Detect which cell encompasses the target text, then output its (X, Y) center coordinate. 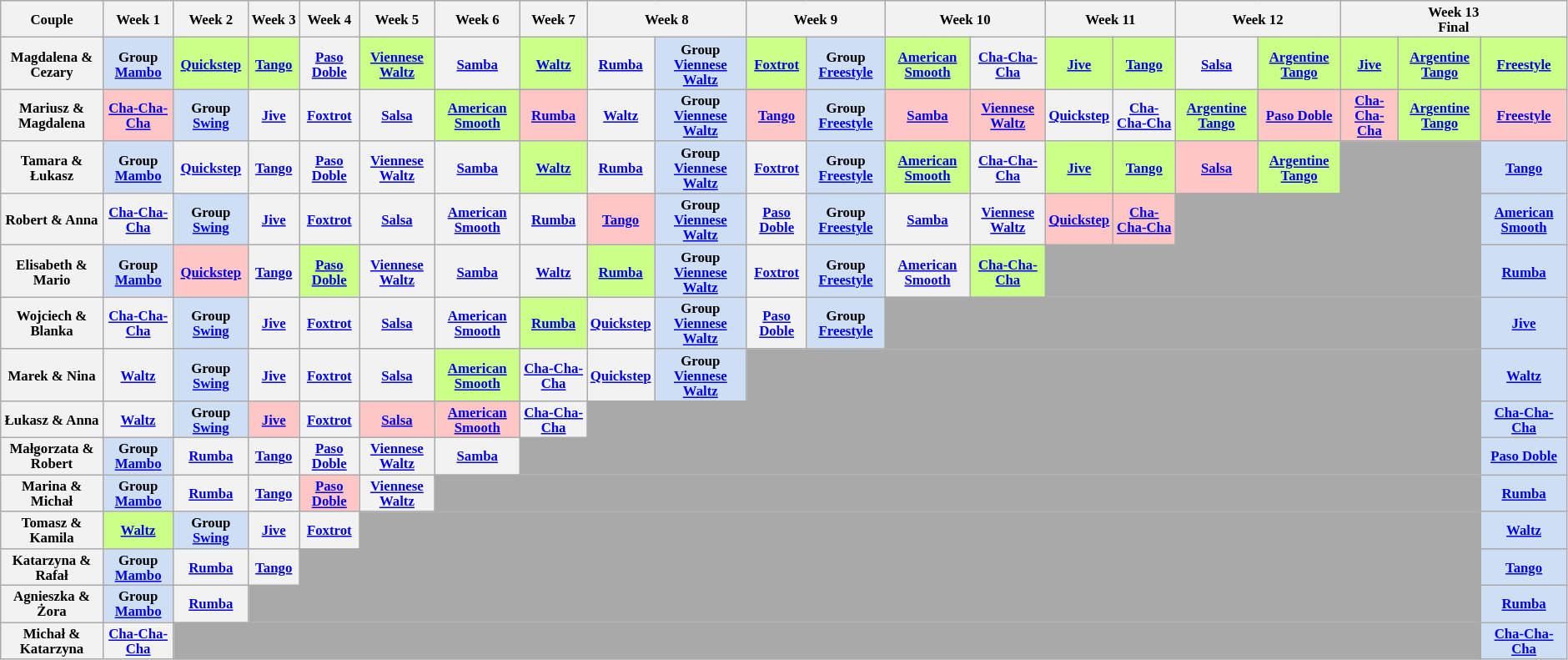
Łukasz & Anna (52, 420)
Marina & Michał (52, 493)
Michał & Katarzyna (52, 641)
Week 2 (211, 19)
Robert & Anna (52, 219)
Magdalena & Cezary (52, 63)
Couple (52, 19)
Week 4 (329, 19)
Elisabeth & Mario (52, 271)
Mariusz & Magdalena (52, 115)
Tamara & Łukasz (52, 168)
Week 9 (816, 19)
Week 3 (274, 19)
Małgorzata & Robert (52, 456)
Week 5 (397, 19)
Week 1 (138, 19)
Tomasz & Kamila (52, 530)
Week 11 (1110, 19)
Week 13Final (1453, 19)
Week 10 (966, 19)
Week 7 (553, 19)
Week 8 (667, 19)
Katarzyna & Rafał (52, 567)
Marek & Nina (52, 375)
Week 6 (477, 19)
Agnieszka & Żora (52, 604)
Week 12 (1258, 19)
Wojciech & Blanka (52, 323)
